Search for the cell housing the specified text and yield its (x, y) center coordinate. 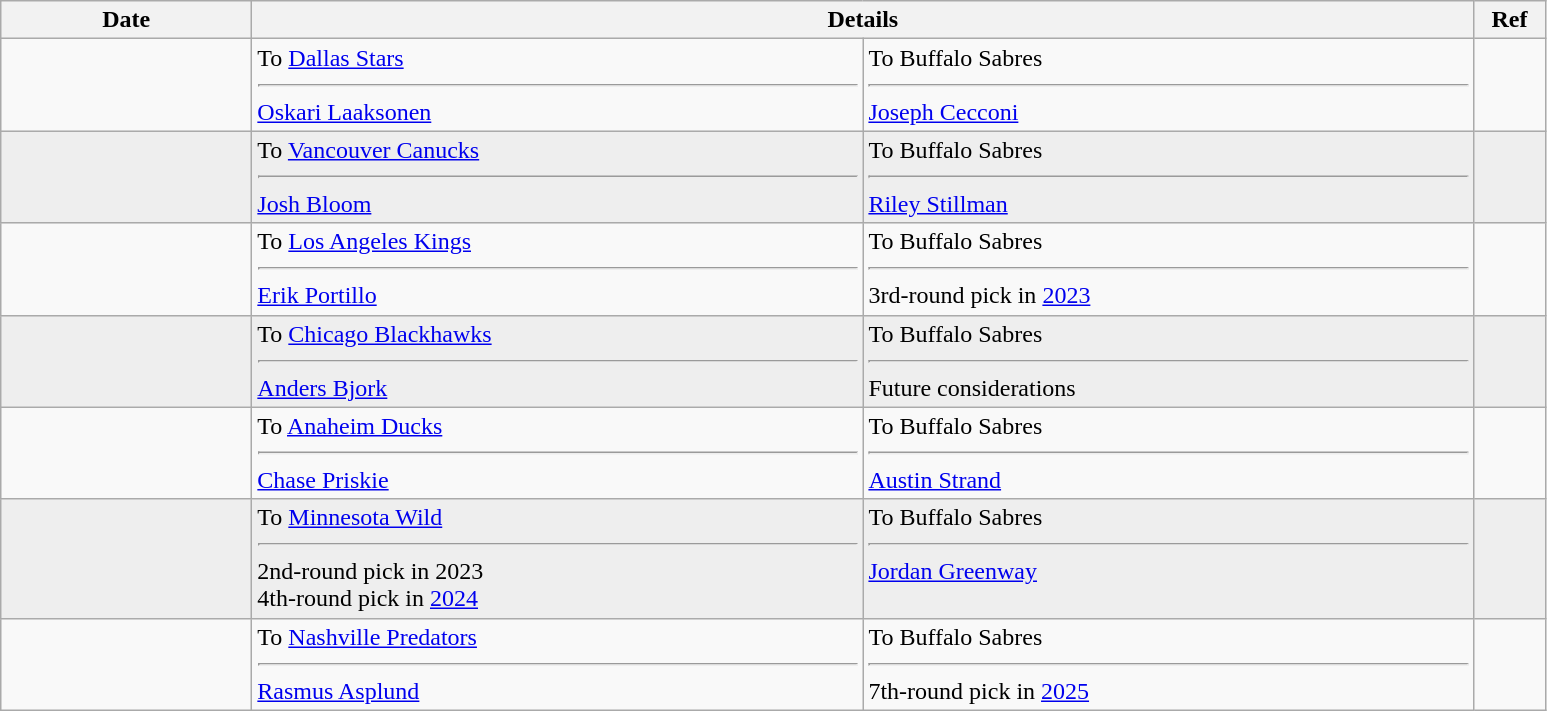
Ref (1510, 20)
To Chicago BlackhawksAnders Bjork (558, 361)
To Los Angeles KingsErik Portillo (558, 269)
To Buffalo SabresAustin Strand (1168, 453)
To Vancouver CanucksJosh Bloom (558, 177)
To Buffalo SabresJoseph Cecconi (1168, 85)
To Buffalo Sabres7th-round pick in 2025 (1168, 664)
To Minnesota Wild2nd-round pick in 20234th-round pick in 2024 (558, 558)
To Dallas StarsOskari Laaksonen (558, 85)
To Buffalo Sabres3rd-round pick in 2023 (1168, 269)
To Buffalo SabresJordan Greenway (1168, 558)
To Buffalo SabresFuture considerations (1168, 361)
Date (126, 20)
To Buffalo SabresRiley Stillman (1168, 177)
To Nashville PredatorsRasmus Asplund (558, 664)
To Anaheim DucksChase Priskie (558, 453)
Details (863, 20)
